Capture the cell that displays the provided text and extract its [X, Y] central coordinate. 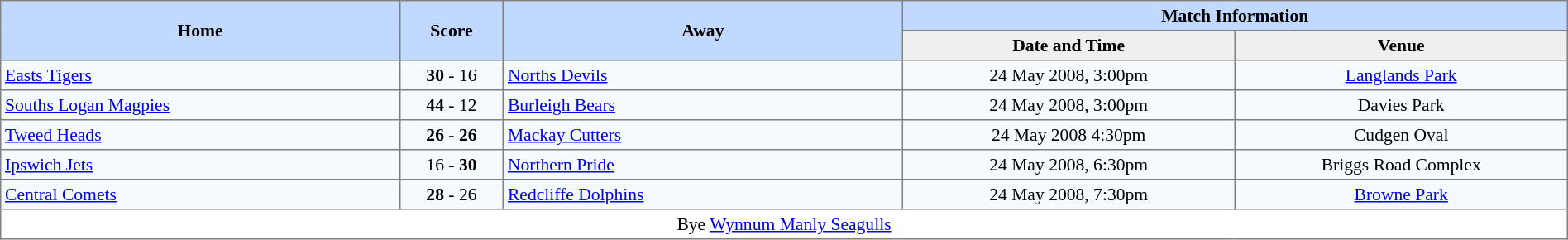
Venue [1401, 46]
Browne Park [1401, 194]
Northern Pride [703, 165]
Briggs Road Complex [1401, 165]
16 - 30 [452, 165]
24 May 2008 4:30pm [1068, 135]
Ipswich Jets [200, 165]
Match Information [1235, 16]
Mackay Cutters [703, 135]
24 May 2008, 7:30pm [1068, 194]
Away [703, 31]
Score [452, 31]
Date and Time [1068, 46]
Tweed Heads [200, 135]
Souths Logan Magpies [200, 105]
Home [200, 31]
Easts Tigers [200, 75]
Burleigh Bears [703, 105]
24 May 2008, 6:30pm [1068, 165]
26 - 26 [452, 135]
Central Comets [200, 194]
30 - 16 [452, 75]
Bye Wynnum Manly Seagulls [784, 224]
Davies Park [1401, 105]
Cudgen Oval [1401, 135]
28 - 26 [452, 194]
44 - 12 [452, 105]
Norths Devils [703, 75]
Redcliffe Dolphins [703, 194]
Langlands Park [1401, 75]
